Pinpoint the cell where the given text exists, returning its [x, y] midpoint coordinate. 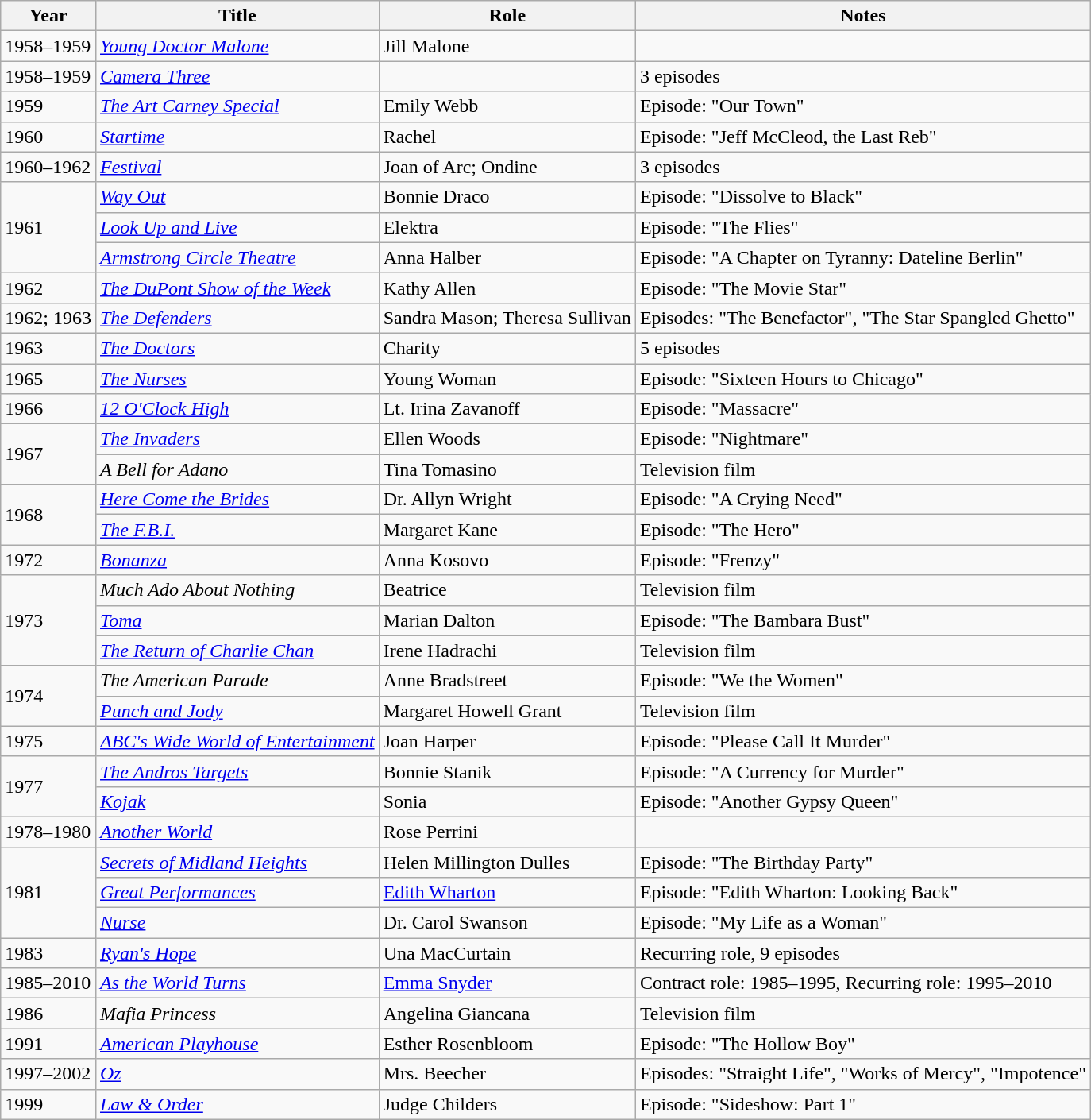
Dr. Carol Swanson [507, 923]
Episode: "The Hollow Boy" [862, 1044]
Irene Hadrachi [507, 651]
Margaret Kane [507, 530]
The Defenders [237, 318]
Episode: "Dissolve to Black" [862, 197]
Angelina Giancana [507, 1014]
Episode: "The Movie Star" [862, 288]
Young Doctor Malone [237, 46]
Elektra [507, 227]
Way Out [237, 197]
Emma Snyder [507, 983]
Episode: "A Currency for Murder" [862, 771]
Startime [237, 137]
Secrets of Midland Heights [237, 862]
The DuPont Show of the Week [237, 288]
Mafia Princess [237, 1014]
Episode: "The Birthday Party" [862, 862]
The Andros Targets [237, 771]
Episode: "We the Women" [862, 681]
Anna Kosovo [507, 560]
Episode: "My Life as a Woman" [862, 923]
Toma [237, 620]
Tina Tomasino [507, 469]
A Bell for Adano [237, 469]
1968 [48, 515]
American Playhouse [237, 1044]
1973 [48, 620]
Episode: "Jeff McCleod, the Last Reb" [862, 137]
Jill Malone [507, 46]
Charity [507, 348]
Lt. Irina Zavanoff [507, 409]
The American Parade [237, 681]
1972 [48, 560]
Episode: "Please Call It Murder" [862, 741]
1974 [48, 696]
Contract role: 1985–1995, Recurring role: 1995–2010 [862, 983]
1961 [48, 227]
Notes [862, 16]
Episode: "Nightmare" [862, 439]
Mrs. Beecher [507, 1074]
Dr. Allyn Wright [507, 500]
1967 [48, 454]
The Invaders [237, 439]
1978–1980 [48, 832]
Episode: "Sixteen Hours to Chicago" [862, 379]
Ryan's Hope [237, 953]
The Nurses [237, 379]
1960–1962 [48, 167]
Camera Three [237, 76]
Episode: "A Crying Need" [862, 500]
1997–2002 [48, 1074]
1962 [48, 288]
Bonnie Draco [507, 197]
Recurring role, 9 episodes [862, 953]
Kathy Allen [507, 288]
1991 [48, 1044]
Marian Dalton [507, 620]
1975 [48, 741]
Anna Halber [507, 257]
Episode: "The Flies" [862, 227]
Edith Wharton [507, 893]
Episode: "Massacre" [862, 409]
Festival [237, 167]
As the World Turns [237, 983]
1983 [48, 953]
12 O'Clock High [237, 409]
Episode: "Another Gypsy Queen" [862, 801]
Joan Harper [507, 741]
The Return of Charlie Chan [237, 651]
Title [237, 16]
Bonnie Stanik [507, 771]
Episode: "A Chapter on Tyranny: Dateline Berlin" [862, 257]
Episode: "Frenzy" [862, 560]
5 episodes [862, 348]
Helen Millington Dulles [507, 862]
Episode: "The Bambara Bust" [862, 620]
Great Performances [237, 893]
ABC's Wide World of Entertainment [237, 741]
Episode: "Edith Wharton: Looking Back" [862, 893]
Anne Bradstreet [507, 681]
1986 [48, 1014]
Here Come the Brides [237, 500]
1960 [48, 137]
1959 [48, 106]
Armstrong Circle Theatre [237, 257]
Year [48, 16]
1999 [48, 1104]
Law & Order [237, 1104]
Sonia [507, 801]
Rose Perrini [507, 832]
1985–2010 [48, 983]
1977 [48, 786]
Emily Webb [507, 106]
Episode: "Our Town" [862, 106]
Judge Childers [507, 1104]
Margaret Howell Grant [507, 711]
Episodes: "The Benefactor", "The Star Spangled Ghetto" [862, 318]
Episode: "The Hero" [862, 530]
Another World [237, 832]
The Art Carney Special [237, 106]
1966 [48, 409]
Look Up and Live [237, 227]
Oz [237, 1074]
Role [507, 16]
Bonanza [237, 560]
1962; 1963 [48, 318]
Sandra Mason; Theresa Sullivan [507, 318]
The F.B.I. [237, 530]
Young Woman [507, 379]
1981 [48, 892]
Joan of Arc; Ondine [507, 167]
Kojak [237, 801]
Nurse [237, 923]
1965 [48, 379]
Esther Rosenbloom [507, 1044]
Punch and Jody [237, 711]
Episode: "Sideshow: Part 1" [862, 1104]
Ellen Woods [507, 439]
1963 [48, 348]
Much Ado About Nothing [237, 590]
Rachel [507, 137]
Una MacCurtain [507, 953]
Beatrice [507, 590]
The Doctors [237, 348]
Episodes: "Straight Life", "Works of Mercy", "Impotence" [862, 1074]
